Provide the (X, Y) coordinate of the cell's center where the given text is located.  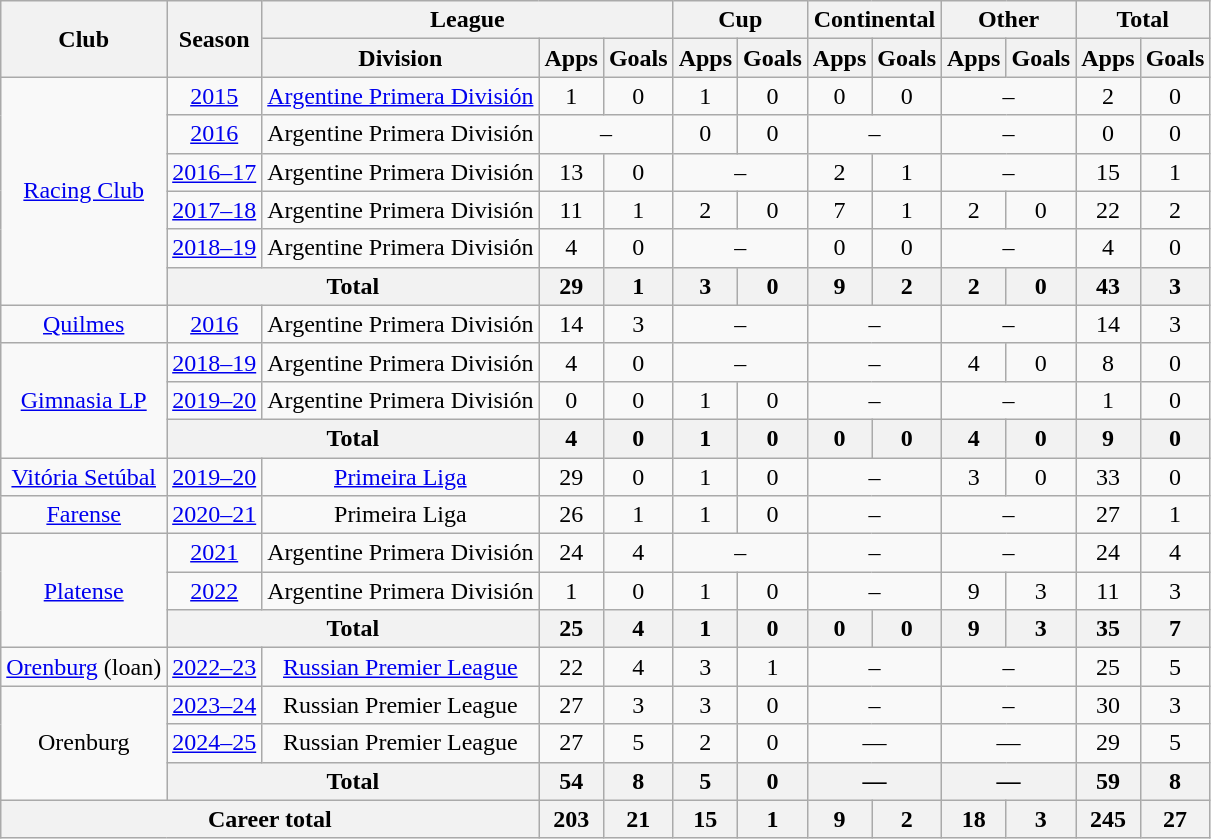
21 (638, 819)
13 (571, 172)
33 (1108, 477)
Racing Club (84, 191)
203 (571, 819)
Other (1009, 20)
Vitória Setúbal (84, 477)
Cup (740, 20)
2021 (214, 553)
2017–18 (214, 210)
Season (214, 39)
54 (571, 781)
Platense (84, 591)
2023–24 (214, 705)
Continental (874, 20)
43 (1108, 286)
26 (571, 515)
59 (1108, 781)
Quilmes (84, 324)
League (468, 20)
2020–21 (214, 515)
Orenburg (84, 743)
18 (974, 819)
2015 (214, 96)
2022–23 (214, 667)
Orenburg (loan) (84, 667)
Gimnasia LP (84, 400)
35 (1108, 629)
2016–17 (214, 172)
2022 (214, 591)
245 (1108, 819)
Club (84, 39)
Division (400, 58)
Farense (84, 515)
30 (1108, 705)
2024–25 (214, 743)
Career total (270, 819)
